Return [X, Y] of the center of cell containing provided text 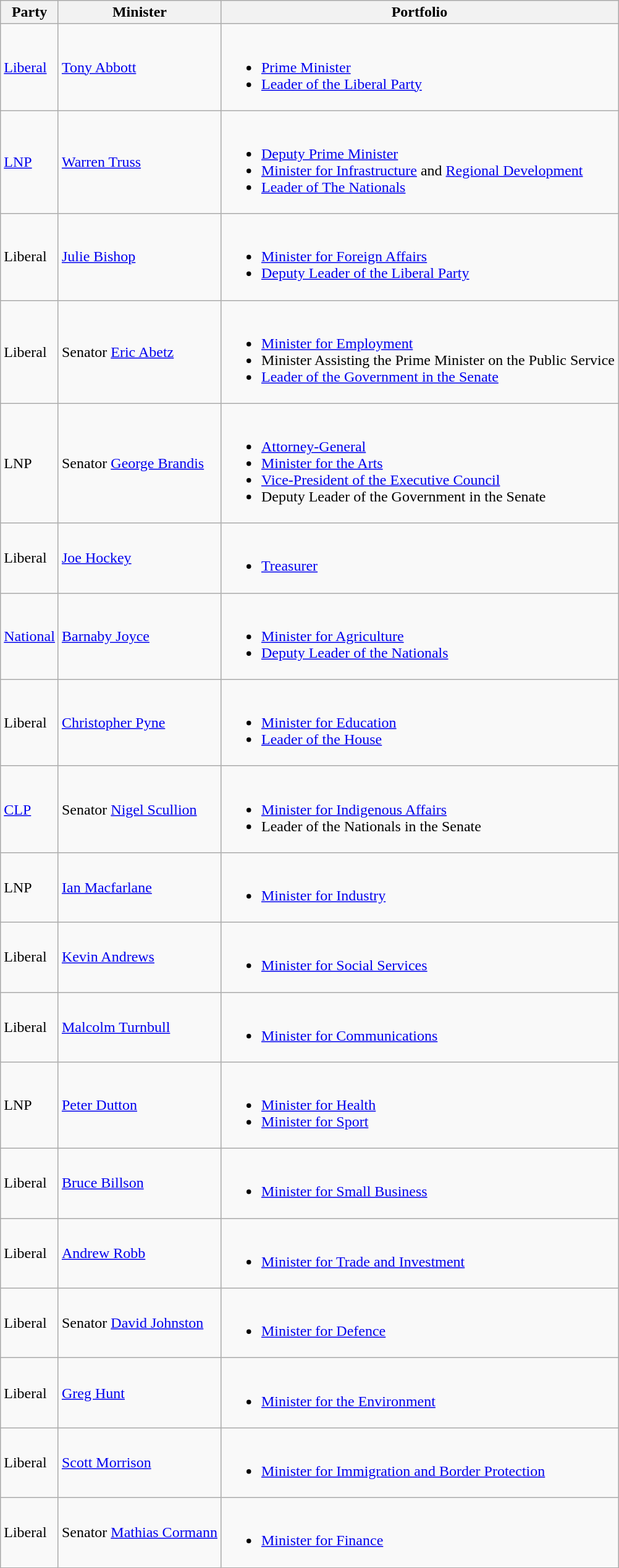
Senator Nigel Scullion [140, 809]
Minister [140, 12]
Minister for Trade and Investment [419, 1254]
Senator Eric Abetz [140, 352]
Joe Hockey [140, 558]
Minister for Defence [419, 1323]
Minister for the Environment [419, 1393]
Scott Morrison [140, 1462]
Minister for HealthMinister for Sport [419, 1105]
Minister for Small Business [419, 1183]
Attorney-GeneralMinister for the ArtsVice-President of the Executive CouncilDeputy Leader of the Government in the Senate [419, 463]
Warren Truss [140, 162]
Portfolio [419, 12]
Andrew Robb [140, 1254]
Minister for Finance [419, 1533]
CLP [30, 809]
Party [30, 12]
Christopher Pyne [140, 723]
Minister for Social Services [419, 957]
Minister for Immigration and Border Protection [419, 1462]
Senator David Johnston [140, 1323]
Minister for EmploymentMinister Assisting the Prime Minister on the Public ServiceLeader of the Government in the Senate [419, 352]
Minister for Communications [419, 1026]
Minister for Indigenous AffairsLeader of the Nationals in the Senate [419, 809]
Ian Macfarlane [140, 887]
Malcolm Turnbull [140, 1026]
Barnaby Joyce [140, 636]
Deputy Prime MinisterMinister for Infrastructure and Regional DevelopmentLeader of The Nationals [419, 162]
Peter Dutton [140, 1105]
Senator George Brandis [140, 463]
Greg Hunt [140, 1393]
Minister for Industry [419, 887]
Minister for AgricultureDeputy Leader of the Nationals [419, 636]
National [30, 636]
Bruce Billson [140, 1183]
Prime MinisterLeader of the Liberal Party [419, 67]
Treasurer [419, 558]
Julie Bishop [140, 257]
Kevin Andrews [140, 957]
Tony Abbott [140, 67]
Minister for EducationLeader of the House [419, 723]
Minister for Foreign AffairsDeputy Leader of the Liberal Party [419, 257]
Senator Mathias Cormann [140, 1533]
